Capture the cell that displays the provided text and extract its [x, y] central coordinate. 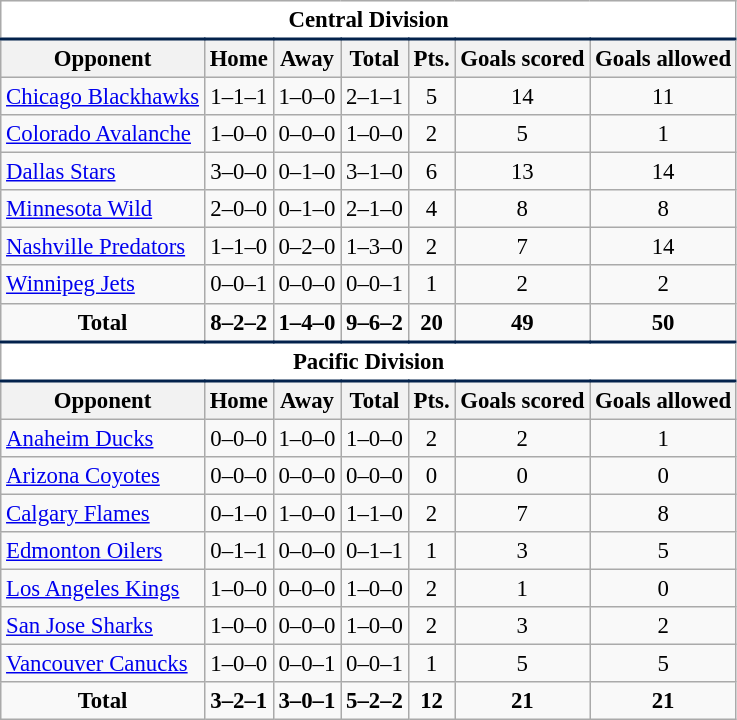
Winnipeg Jets [103, 285]
2–1–0 [375, 209]
1–1–1 [238, 97]
3–2–1 [238, 701]
49 [522, 322]
Los Angeles Kings [103, 588]
12 [432, 701]
3–0–1 [307, 701]
Arizona Coyotes [103, 476]
Pacific Division [369, 362]
5–2–2 [375, 701]
2–0–0 [238, 209]
0–2–0 [307, 247]
2–1–1 [375, 97]
6 [432, 172]
Anaheim Ducks [103, 438]
San Jose Sharks [103, 626]
50 [664, 322]
Dallas Stars [103, 172]
1–3–0 [375, 247]
3–0–0 [238, 172]
Chicago Blackhawks [103, 97]
Nashville Predators [103, 247]
20 [432, 322]
Central Division [369, 20]
9–6–2 [375, 322]
Vancouver Canucks [103, 664]
8–2–2 [238, 322]
Colorado Avalanche [103, 134]
13 [522, 172]
Minnesota Wild [103, 209]
Calgary Flames [103, 513]
4 [432, 209]
Edmonton Oilers [103, 551]
11 [664, 97]
3–1–0 [375, 172]
1–4–0 [307, 322]
